Pinpoint the cell where the given text exists, returning its (X, Y) midpoint coordinate. 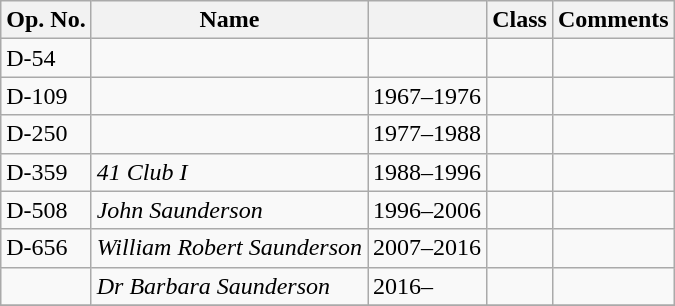
Dr Barbara Saunderson (229, 286)
D-109 (46, 96)
Comments (613, 20)
D-359 (46, 172)
1967–1976 (428, 96)
41 Club I (229, 172)
D-54 (46, 58)
William Robert Saunderson (229, 248)
D-508 (46, 210)
D-656 (46, 248)
1977–1988 (428, 134)
Op. No. (46, 20)
2007–2016 (428, 248)
D-250 (46, 134)
1988–1996 (428, 172)
1996–2006 (428, 210)
John Saunderson (229, 210)
Class (520, 20)
Name (229, 20)
2016– (428, 286)
